Scan for the cell matching the given text and deliver its [X, Y] coordinate at center. 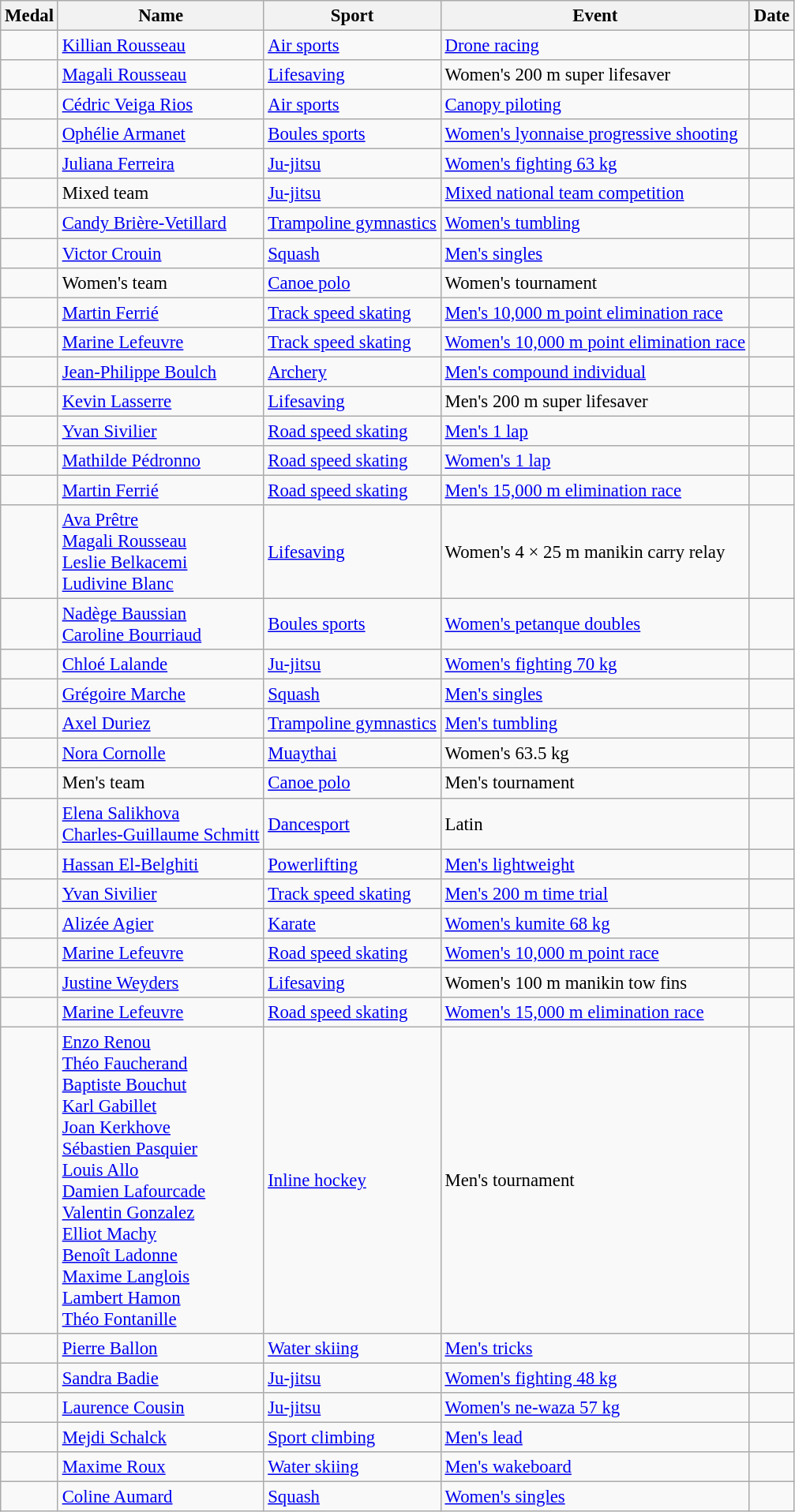
Magali Rousseau [161, 75]
Men's tricks [595, 1349]
Elena SalikhovaCharles-Guillaume Schmitt [161, 824]
Axel Duriez [161, 724]
Juliana Ferreira [161, 164]
Men's 15,000 m elimination race [595, 490]
Sandra Badie [161, 1379]
Mixed team [161, 193]
Inline hockey [352, 1181]
Chloé Lalande [161, 664]
Women's 15,000 m elimination race [595, 1012]
Nadège BaussianCaroline Bourriaud [161, 625]
Women's fighting 63 kg [595, 164]
Victor Crouin [161, 253]
Men's 1 lap [595, 431]
Jean-Philippe Boulch [161, 372]
Women's lyonnaise progressive shooting [595, 134]
Women's team [161, 283]
Karate [352, 923]
Women's tournament [595, 283]
Sport [352, 16]
Alizée Agier [161, 923]
Archery [352, 372]
Coline Aumard [161, 1497]
Mixed national team competition [595, 193]
Women's singles [595, 1497]
Canopy piloting [595, 105]
Women's kumite 68 kg [595, 923]
Men's 200 m time trial [595, 893]
Muaythai [352, 754]
Date [771, 16]
Drone racing [595, 46]
Men's 200 m super lifesaver [595, 402]
Nora Cornolle [161, 754]
Latin [595, 824]
Kevin Lasserre [161, 402]
Men's compound individual [595, 372]
Women's 10,000 m point elimination race [595, 342]
Powerlifting [352, 864]
Event [595, 16]
Maxime Roux [161, 1467]
Women's tumbling [595, 223]
Women's 1 lap [595, 461]
Mejdi Schalck [161, 1438]
Women's 100 m manikin tow fins [595, 982]
Name [161, 16]
Men's wakeboard [595, 1467]
Women's 4 × 25 m manikin carry relay [595, 552]
Men's team [161, 784]
Grégoire Marche [161, 694]
Cédric Veiga Rios [161, 105]
Mathilde Pédronno [161, 461]
Men's lead [595, 1438]
Hassan El-Belghiti [161, 864]
Men's tumbling [595, 724]
Candy Brière-Vetillard [161, 223]
Killian Rousseau [161, 46]
Women's ne-waza 57 kg [595, 1408]
Dancesport [352, 824]
Ophélie Armanet [161, 134]
Justine Weyders [161, 982]
Sport climbing [352, 1438]
Laurence Cousin [161, 1408]
Women's fighting 70 kg [595, 664]
Women's petanque doubles [595, 625]
Pierre Ballon [161, 1349]
Women's 63.5 kg [595, 754]
Women's fighting 48 kg [595, 1379]
Women's 200 m super lifesaver [595, 75]
Men's 10,000 m point elimination race [595, 313]
Men's lightweight [595, 864]
Women's 10,000 m point race [595, 953]
Ava PrêtreMagali RousseauLeslie BelkacemiLudivine Blanc [161, 552]
Medal [30, 16]
